Return the (X, Y) coordinate for the center point of the cell that contains the specified text.  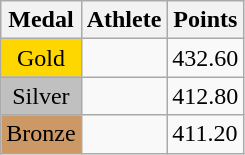
411.20 (206, 134)
Bronze (41, 134)
412.80 (206, 96)
Athlete (124, 20)
Points (206, 20)
Silver (41, 96)
432.60 (206, 58)
Medal (41, 20)
Gold (41, 58)
